Identify which cell holds the provided text, then report its [X, Y] central coordinate. 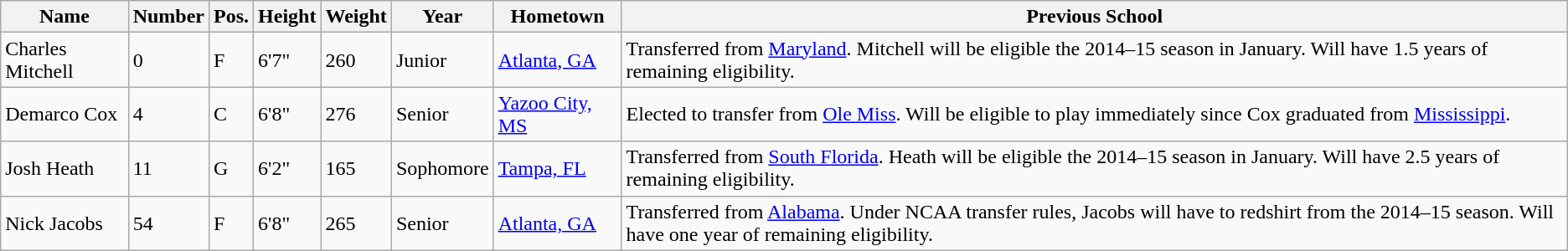
Josh Heath [64, 169]
Demarco Cox [64, 114]
Transferred from South Florida. Heath will be eligible the 2014–15 season in January. Will have 2.5 years of remaining eligibility. [1094, 169]
11 [168, 169]
Nick Jacobs [64, 223]
276 [356, 114]
Weight [356, 17]
265 [356, 223]
6'2" [287, 169]
Number [168, 17]
Tampa, FL [558, 169]
0 [168, 60]
Transferred from Maryland. Mitchell will be eligible the 2014–15 season in January. Will have 1.5 years of remaining eligibility. [1094, 60]
Pos. [231, 17]
260 [356, 60]
Year [442, 17]
Elected to transfer from Ole Miss. Will be eligible to play immediately since Cox graduated from Mississippi. [1094, 114]
54 [168, 223]
Height [287, 17]
Yazoo City, MS [558, 114]
Junior [442, 60]
Charles Mitchell [64, 60]
C [231, 114]
Sophomore [442, 169]
165 [356, 169]
G [231, 169]
Name [64, 17]
Hometown [558, 17]
Previous School [1094, 17]
4 [168, 114]
6'7" [287, 60]
